Capture the cell that displays the provided text and extract its (x, y) central coordinate. 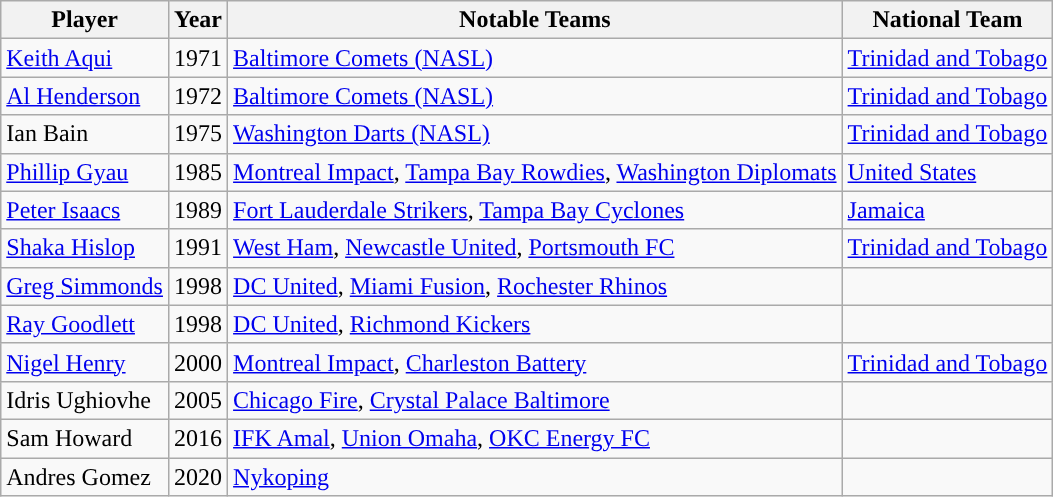
National Team (948, 20)
Ian Bain (85, 134)
1989 (198, 210)
Washington Darts (NASL) (536, 134)
DC United, Richmond Kickers (536, 324)
1991 (198, 248)
Fort Lauderdale Strikers, Tampa Bay Cyclones (536, 210)
Nigel Henry (85, 362)
1985 (198, 172)
Shaka Hislop (85, 248)
2020 (198, 477)
1975 (198, 134)
Idris Ughiovhe (85, 400)
Phillip Gyau (85, 172)
West Ham, Newcastle United, Portsmouth FC (536, 248)
United States (948, 172)
1972 (198, 96)
Montreal Impact, Tampa Bay Rowdies, Washington Diplomats (536, 172)
2005 (198, 400)
1971 (198, 58)
Andres Gomez (85, 477)
Notable Teams (536, 20)
Year (198, 20)
2016 (198, 438)
Chicago Fire, Crystal Palace Baltimore (536, 400)
Peter Isaacs (85, 210)
Sam Howard (85, 438)
2000 (198, 362)
Al Henderson (85, 96)
Greg Simmonds (85, 286)
Montreal Impact, Charleston Battery (536, 362)
Player (85, 20)
Ray Goodlett (85, 324)
Nykoping (536, 477)
Keith Aqui (85, 58)
DC United, Miami Fusion, Rochester Rhinos (536, 286)
Jamaica (948, 210)
IFK Amal, Union Omaha, OKC Energy FC (536, 438)
